Pinpoint the cell where the given text exists, returning its (X, Y) midpoint coordinate. 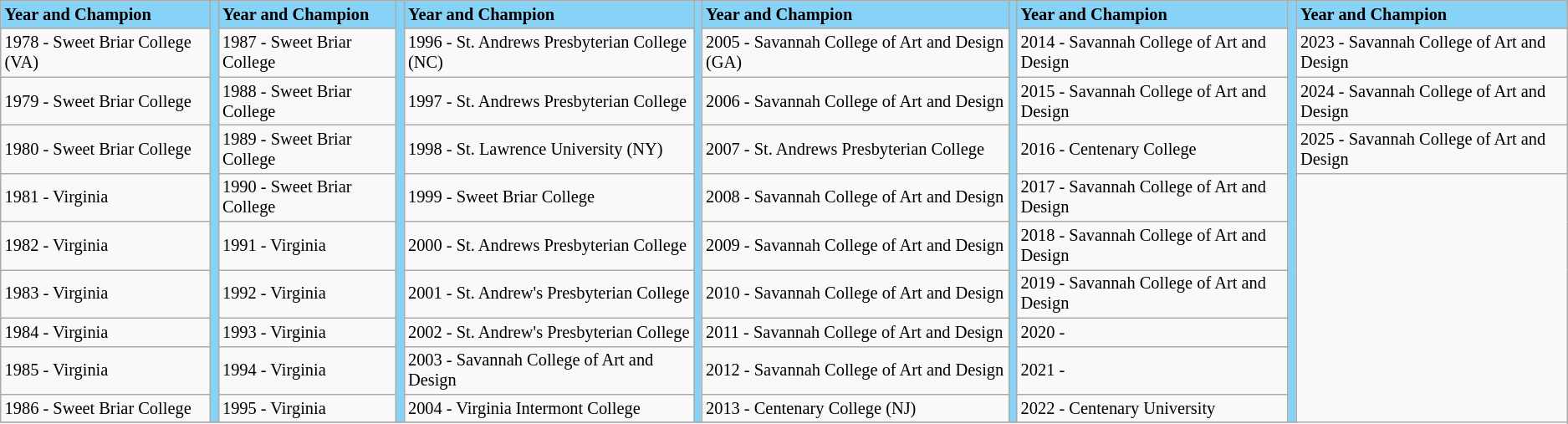
2007 - St. Andrews Presbyterian College (855, 149)
2010 - Savannah College of Art and Design (855, 294)
2022 - Centenary University (1152, 408)
1999 - Sweet Briar College (549, 197)
1981 - Virginia (105, 197)
1992 - Virginia (307, 294)
1985 - Virginia (105, 370)
1983 - Virginia (105, 294)
2003 - Savannah College of Art and Design (549, 370)
2020 - (1152, 332)
1980 - Sweet Briar College (105, 149)
1989 - Sweet Briar College (307, 149)
2002 - St. Andrew's Presbyterian College (549, 332)
2016 - Centenary College (1152, 149)
1984 - Virginia (105, 332)
1993 - Virginia (307, 332)
1995 - Virginia (307, 408)
2004 - Virginia Intermont College (549, 408)
2012 - Savannah College of Art and Design (855, 370)
1982 - Virginia (105, 246)
2025 - Savannah College of Art and Design (1432, 149)
1990 - Sweet Briar College (307, 197)
1998 - St. Lawrence University (NY) (549, 149)
2006 - Savannah College of Art and Design (855, 101)
2014 - Savannah College of Art and Design (1152, 53)
1997 - St. Andrews Presbyterian College (549, 101)
1978 - Sweet Briar College (VA) (105, 53)
2024 - Savannah College of Art and Design (1432, 101)
1994 - Virginia (307, 370)
2005 - Savannah College of Art and Design (GA) (855, 53)
2008 - Savannah College of Art and Design (855, 197)
1979 - Sweet Briar College (105, 101)
1991 - Virginia (307, 246)
2001 - St. Andrew's Presbyterian College (549, 294)
2009 - Savannah College of Art and Design (855, 246)
1996 - St. Andrews Presbyterian College (NC) (549, 53)
2017 - Savannah College of Art and Design (1152, 197)
2015 - Savannah College of Art and Design (1152, 101)
2011 - Savannah College of Art and Design (855, 332)
2021 - (1152, 370)
2000 - St. Andrews Presbyterian College (549, 246)
1986 - Sweet Briar College (105, 408)
2019 - Savannah College of Art and Design (1152, 294)
1988 - Sweet Briar College (307, 101)
2013 - Centenary College (NJ) (855, 408)
1987 - Sweet Briar College (307, 53)
2018 - Savannah College of Art and Design (1152, 246)
2023 - Savannah College of Art and Design (1432, 53)
